Return the [X, Y] coordinate for the center point of the cell that contains the specified text.  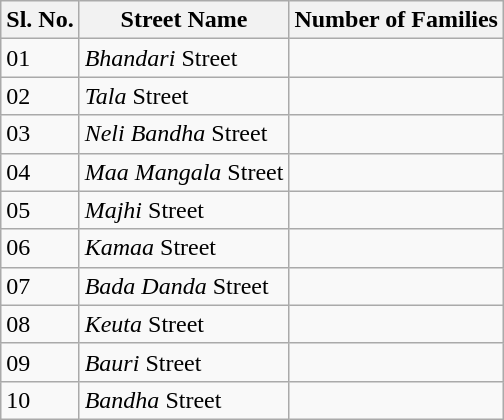
Bada Danda Street [184, 286]
04 [40, 172]
Maa Mangala Street [184, 172]
Neli Bandha Street [184, 134]
03 [40, 134]
09 [40, 362]
08 [40, 324]
Keuta Street [184, 324]
Kamaa Street [184, 248]
Bandha Street [184, 400]
07 [40, 286]
Sl. No. [40, 20]
01 [40, 58]
Street Name [184, 20]
Tala Street [184, 96]
Majhi Street [184, 210]
Number of Families [396, 20]
02 [40, 96]
05 [40, 210]
10 [40, 400]
Bhandari Street [184, 58]
Bauri Street [184, 362]
06 [40, 248]
